Find where the given text appears and provide that cell's center as [X, Y] coordinate. 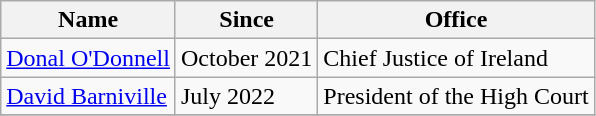
Chief Justice of Ireland [456, 58]
July 2022 [246, 96]
October 2021 [246, 58]
Office [456, 20]
Donal O'Donnell [88, 58]
David Barniville [88, 96]
President of the High Court [456, 96]
Since [246, 20]
Name [88, 20]
